Identify which cell holds the provided text, then report its (x, y) central coordinate. 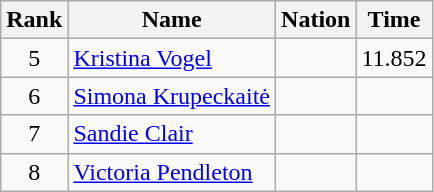
6 (34, 96)
Time (394, 20)
Kristina Vogel (172, 58)
11.852 (394, 58)
Simona Krupeckaitė (172, 96)
Victoria Pendleton (172, 172)
5 (34, 58)
Nation (316, 20)
Name (172, 20)
7 (34, 134)
8 (34, 172)
Rank (34, 20)
Sandie Clair (172, 134)
